Pinpoint the cell where the given text exists, returning its [x, y] midpoint coordinate. 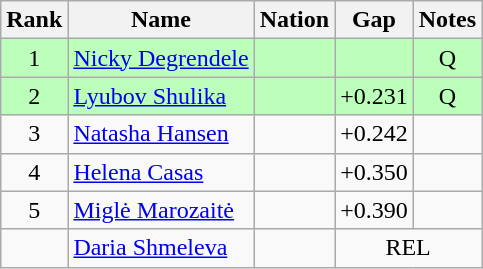
Miglė Marozaitė [161, 210]
Natasha Hansen [161, 134]
+0.390 [374, 210]
Lyubov Shulika [161, 96]
Nation [294, 20]
REL [408, 248]
3 [34, 134]
+0.350 [374, 172]
1 [34, 58]
Helena Casas [161, 172]
4 [34, 172]
Nicky Degrendele [161, 58]
Notes [447, 20]
5 [34, 210]
Name [161, 20]
2 [34, 96]
Rank [34, 20]
Daria Shmeleva [161, 248]
Gap [374, 20]
+0.242 [374, 134]
+0.231 [374, 96]
